Output the [X, Y] coordinate of the center of the cell containing the given text.  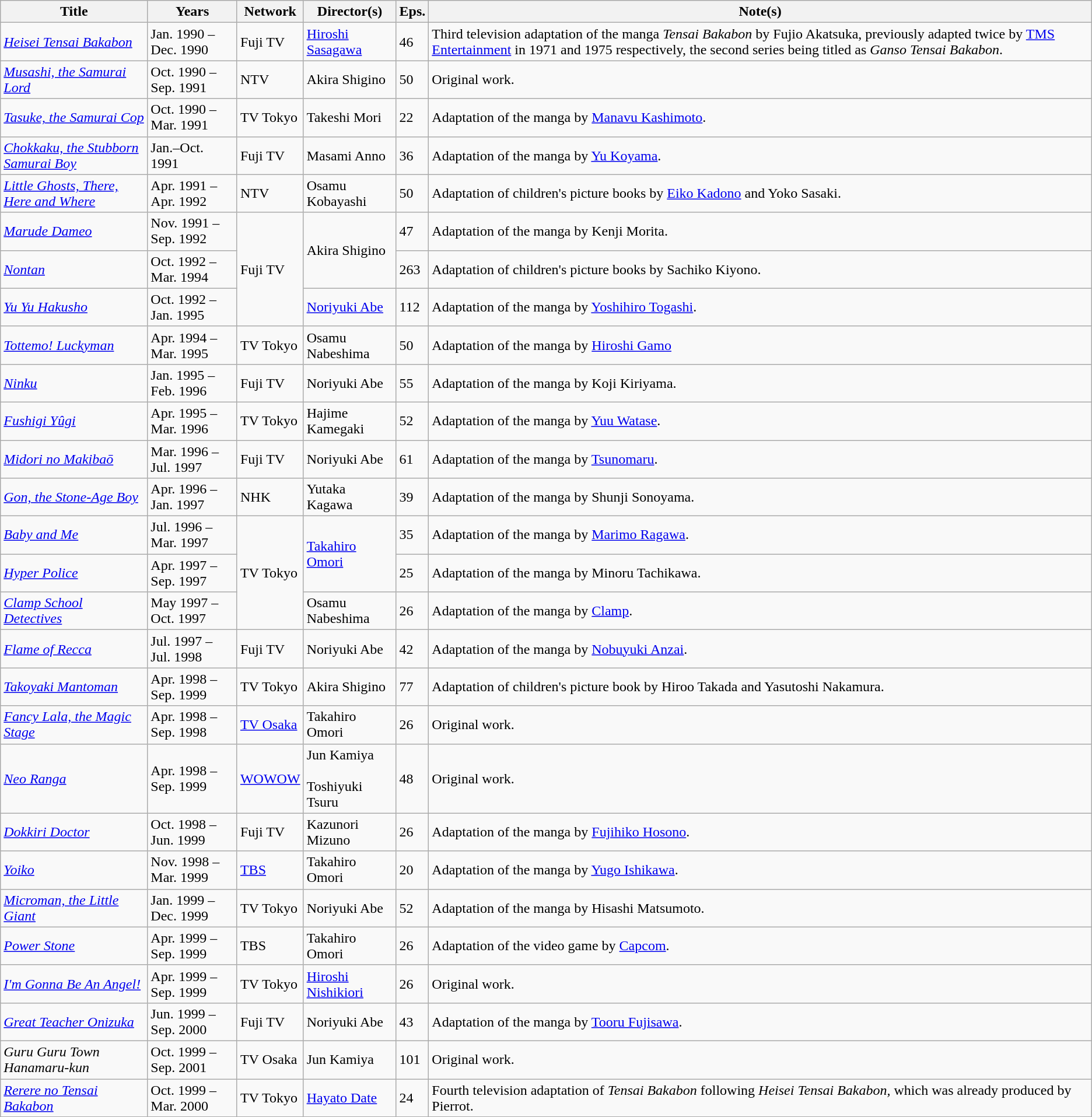
Clamp School Detectives [74, 611]
Little Ghosts, There, Here and Where [74, 194]
Takeshi Mori [350, 118]
Hayato Date [350, 1098]
47 [412, 231]
Years [192, 12]
Fancy Lala, the Magic Stage [74, 724]
112 [412, 307]
Jan.–Oct. 1991 [192, 155]
Jan. 1999 – Dec. 1999 [192, 908]
Baby and Me [74, 535]
24 [412, 1098]
42 [412, 649]
Yoiko [74, 870]
Adaptation of the manga by Yugo Ishikawa. [760, 870]
Great Teacher Onizuka [74, 1022]
39 [412, 497]
Jul. 1996 – Mar. 1997 [192, 535]
Nov. 1998 – Mar. 1999 [192, 870]
Jul. 1997 – Jul. 1998 [192, 649]
263 [412, 269]
Chokkaku, the Stubborn Samurai Boy [74, 155]
Network [270, 12]
Adaptation of the manga by Fujihiko Hosono. [760, 832]
May 1997 – Oct. 1997 [192, 611]
101 [412, 1059]
Jun Kamiya [350, 1059]
Adaptation of the manga by Tooru Fujisawa. [760, 1022]
Tottemo! Luckyman [74, 345]
20 [412, 870]
Adaptation of the manga by Yoshihiro Togashi. [760, 307]
Marude Dameo [74, 231]
Adaptation of the manga by Manavu Kashimoto. [760, 118]
Masami Anno [350, 155]
Apr. 1996 – Jan. 1997 [192, 497]
Jan. 1995 – Feb. 1996 [192, 383]
Oct. 1999 – Sep. 2001 [192, 1059]
Apr. 1997 – Sep. 1997 [192, 573]
Microman, the Little Giant [74, 908]
WOWOW [270, 778]
Adaptation of children's picture book by Hiroo Takada and Yasutoshi Nakamura. [760, 687]
Adaptation of the manga by Hisashi Matsumoto. [760, 908]
Musashi, the Samurai Lord [74, 79]
Dokkiri Doctor [74, 832]
Jun. 1999 – Sep. 2000 [192, 1022]
Fushigi Yûgi [74, 421]
Oct. 1992 – Jan. 1995 [192, 307]
Adaptation of the manga by Tsunomaru. [760, 458]
Yutaka Kagawa [350, 497]
Hiroshi Nishikiori [350, 983]
Title [74, 12]
Jan. 1990 – Dec. 1990 [192, 42]
Power Stone [74, 946]
Takoyaki Mantoman [74, 687]
Midori no Makibaō [74, 458]
Adaptation of the manga by Yu Koyama. [760, 155]
Rerere no Tensai Bakabon [74, 1098]
I'm Gonna Be An Angel! [74, 983]
Hiroshi Sasagawa [350, 42]
Adaptation of children's picture books by Sachiko Kiyono. [760, 269]
Hyper Police [74, 573]
Adaptation of the video game by Capcom. [760, 946]
Neo Ranga [74, 778]
Heisei Tensai Bakabon [74, 42]
Flame of Recca [74, 649]
46 [412, 42]
Apr. 1994 – Mar. 1995 [192, 345]
Apr. 1995 – Mar. 1996 [192, 421]
Adaptation of the manga by Koji Kiriyama. [760, 383]
43 [412, 1022]
Adaptation of children's picture books by Eiko Kadono and Yoko Sasaki. [760, 194]
61 [412, 458]
Osamu Kobayashi [350, 194]
Adaptation of the manga by Hiroshi Gamo [760, 345]
Tasuke, the Samurai Cop [74, 118]
Note(s) [760, 12]
Adaptation of the manga by Minoru Tachikawa. [760, 573]
Oct. 1998 – Jun. 1999 [192, 832]
Oct. 1992 – Mar. 1994 [192, 269]
Yu Yu Hakusho [74, 307]
Adaptation of the manga by Marimo Ragawa. [760, 535]
Hajime Kamegaki [350, 421]
48 [412, 778]
Adaptation of the manga by Clamp. [760, 611]
Gon, the Stone-Age Boy [74, 497]
Nontan [74, 269]
77 [412, 687]
Adaptation of the manga by Yuu Watase. [760, 421]
Eps. [412, 12]
Nov. 1991 – Sep. 1992 [192, 231]
Jun Kamiya Toshiyuki Tsuru [350, 778]
Adaptation of the manga by Shunji Sonoyama. [760, 497]
Director(s) [350, 12]
Apr. 1991 – Apr. 1992 [192, 194]
Ninku [74, 383]
Adaptation of the manga by Nobuyuki Anzai. [760, 649]
36 [412, 155]
35 [412, 535]
Guru Guru Town Hanamaru-kun [74, 1059]
Fourth television adaptation of Tensai Bakabon following Heisei Tensai Bakabon, which was already produced by Pierrot. [760, 1098]
25 [412, 573]
22 [412, 118]
Oct. 1999 – Mar. 2000 [192, 1098]
Oct. 1990 – Mar. 1991 [192, 118]
NHK [270, 497]
Adaptation of the manga by Kenji Morita. [760, 231]
Apr. 1998 – Sep. 1998 [192, 724]
55 [412, 383]
Oct. 1990 – Sep. 1991 [192, 79]
Kazunori Mizuno [350, 832]
Mar. 1996 – Jul. 1997 [192, 458]
